Identify which cell holds the provided text, then report its (x, y) central coordinate. 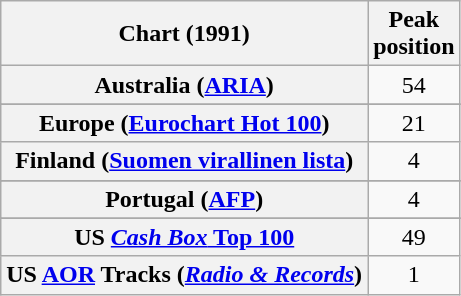
1 (414, 275)
54 (414, 85)
49 (414, 237)
Chart (1991) (184, 34)
Finland (Suomen virallinen lista) (184, 161)
Peakposition (414, 34)
US AOR Tracks (Radio & Records) (184, 275)
US Cash Box Top 100 (184, 237)
Australia (ARIA) (184, 85)
Europe (Eurochart Hot 100) (184, 123)
Portugal (AFP) (184, 199)
21 (414, 123)
